Capture the cell that displays the provided text and extract its (x, y) central coordinate. 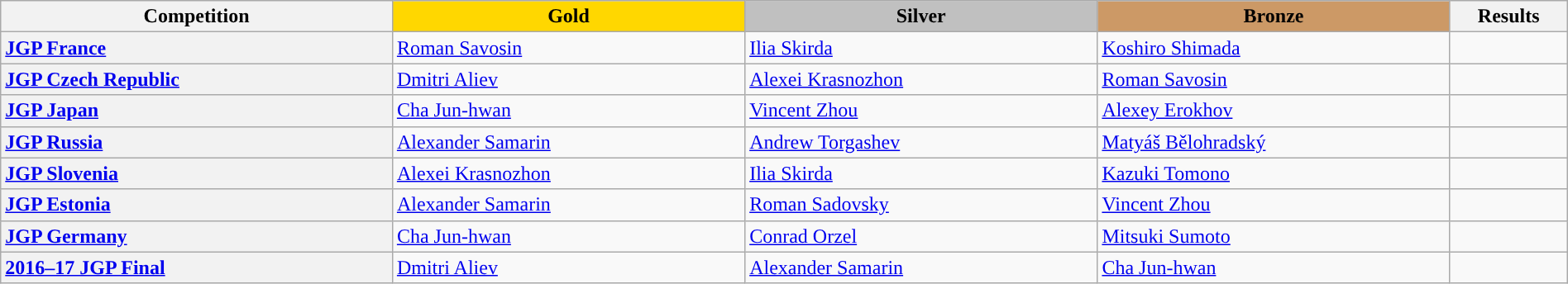
JGP Estonia (197, 205)
Andrew Torgashev (921, 142)
Mitsuki Sumoto (1274, 236)
JGP Czech Republic (197, 79)
Kazuki Tomono (1274, 173)
Roman Sadovsky (921, 205)
JGP Germany (197, 236)
Results (1508, 17)
Bronze (1274, 17)
Gold (568, 17)
Matyáš Bělohradský (1274, 142)
Silver (921, 17)
JGP Slovenia (197, 173)
Koshiro Shimada (1274, 48)
JGP Russia (197, 142)
2016–17 JGP Final (197, 267)
Conrad Orzel (921, 236)
Competition (197, 17)
JGP France (197, 48)
JGP Japan (197, 111)
Alexey Erokhov (1274, 111)
